Extract the (x, y) coordinate from the center of the cell holding the provided text.  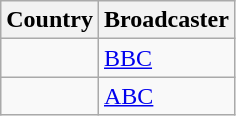
Broadcaster (166, 20)
Country (50, 20)
BBC (166, 58)
ABC (166, 96)
